Scan for the cell matching the given text and deliver its (X, Y) coordinate at center. 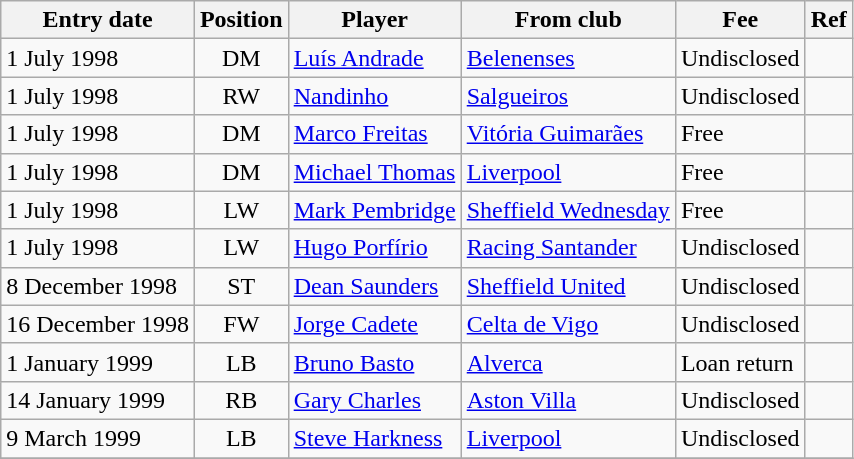
Entry date (98, 20)
ST (241, 286)
Jorge Cadete (374, 324)
From club (568, 20)
Vitória Guimarães (568, 134)
Player (374, 20)
16 December 1998 (98, 324)
Bruno Basto (374, 362)
FW (241, 324)
Sheffield Wednesday (568, 210)
8 December 1998 (98, 286)
Marco Freitas (374, 134)
RB (241, 400)
Aston Villa (568, 400)
1 January 1999 (98, 362)
Racing Santander (568, 248)
Loan return (740, 362)
Steve Harkness (374, 438)
Hugo Porfírio (374, 248)
Michael Thomas (374, 172)
14 January 1999 (98, 400)
Alverca (568, 362)
Sheffield United (568, 286)
RW (241, 96)
Dean Saunders (374, 286)
Celta de Vigo (568, 324)
Gary Charles (374, 400)
Fee (740, 20)
Nandinho (374, 96)
Belenenses (568, 58)
9 March 1999 (98, 438)
Mark Pembridge (374, 210)
Salgueiros (568, 96)
Position (241, 20)
Ref (828, 20)
Luís Andrade (374, 58)
